Provide the [x, y] coordinate of the cell's center where the given text is located.  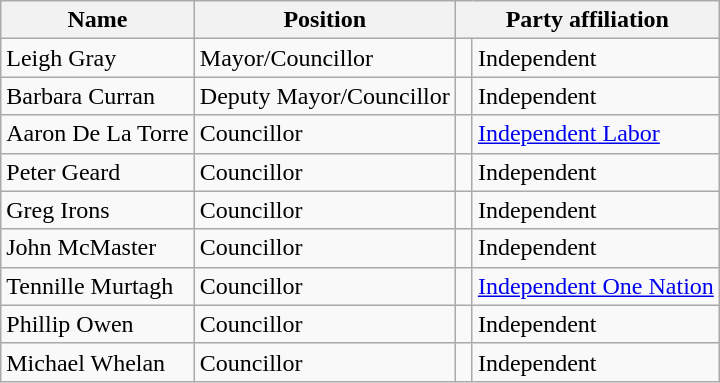
Position [324, 20]
Mayor/Councillor [324, 58]
Leigh Gray [98, 58]
Independent Labor [596, 134]
Name [98, 20]
Barbara Curran [98, 96]
Aaron De La Torre [98, 134]
Tennille Murtagh [98, 286]
Michael Whelan [98, 362]
John McMaster [98, 248]
Peter Geard [98, 172]
Party affiliation [587, 20]
Phillip Owen [98, 324]
Independent One Nation [596, 286]
Deputy Mayor/Councillor [324, 96]
Greg Irons [98, 210]
